Determine the [x, y] coordinate at the center of the cell enclosing the given text.  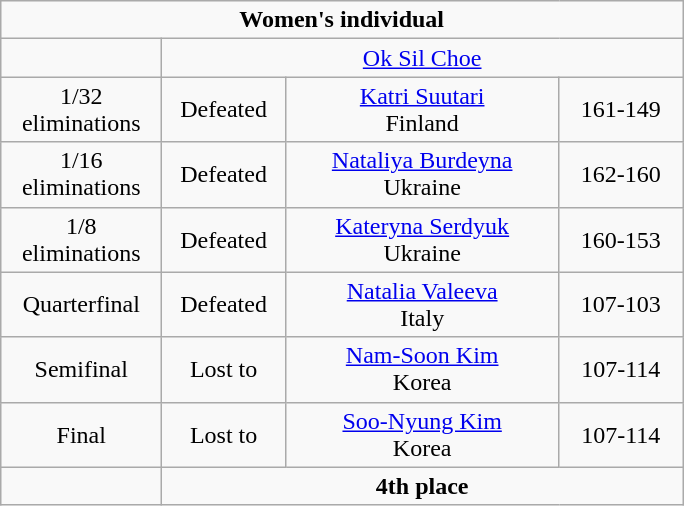
1/16 eliminations [82, 174]
161-149 [621, 110]
107-103 [621, 304]
1/32 eliminations [82, 110]
Quarterfinal [82, 304]
Women's individual [342, 20]
162-160 [621, 174]
1/8 eliminations [82, 240]
4th place [422, 486]
Ok Sil Choe [422, 58]
Kateryna Serdyuk Ukraine [422, 240]
160-153 [621, 240]
Soo-Nyung Kim Korea [422, 434]
Nataliya Burdeyna Ukraine [422, 174]
Semifinal [82, 370]
Katri Suutari Finland [422, 110]
Natalia Valeeva Italy [422, 304]
Nam-Soon Kim Korea [422, 370]
Final [82, 434]
